Pinpoint the cell where the given text exists, returning its [x, y] midpoint coordinate. 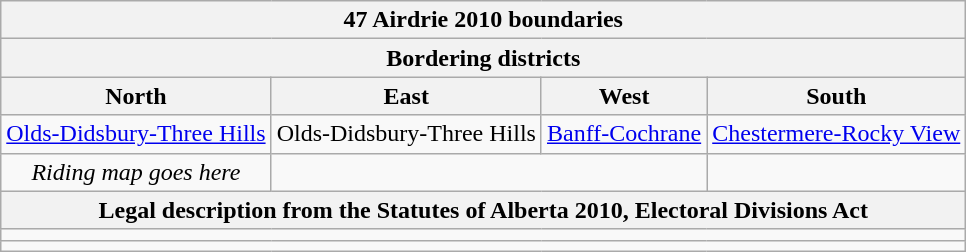
47 Airdrie 2010 boundaries [484, 20]
Riding map goes here [136, 172]
Chestermere-Rocky View [836, 134]
Legal description from the Statutes of Alberta 2010, Electoral Divisions Act [484, 210]
East [406, 96]
North [136, 96]
South [836, 96]
Banff-Cochrane [624, 134]
Bordering districts [484, 58]
West [624, 96]
